For the text-containing cell, return its midpoint in (x, y) coordinate format. 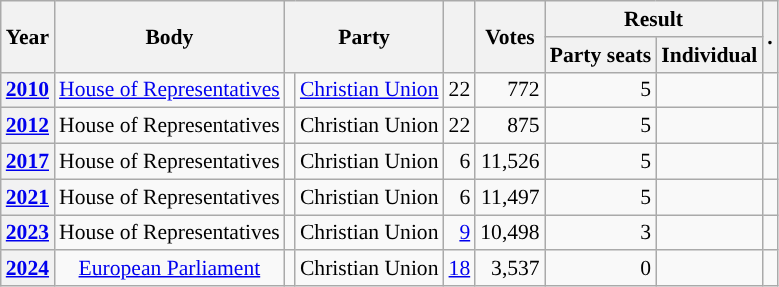
18 (460, 269)
Party (364, 36)
10,498 (510, 233)
Votes (510, 36)
2012 (28, 126)
772 (510, 90)
2023 (28, 233)
11,497 (510, 197)
2017 (28, 162)
European Parliament (170, 269)
Body (170, 36)
Individual (709, 55)
2024 (28, 269)
2021 (28, 197)
Result (654, 19)
0 (600, 269)
. (770, 36)
3 (600, 233)
9 (460, 233)
Year (28, 36)
Party seats (600, 55)
11,526 (510, 162)
2010 (28, 90)
875 (510, 126)
3,537 (510, 269)
